Identify which cell holds the provided text, then report its [x, y] central coordinate. 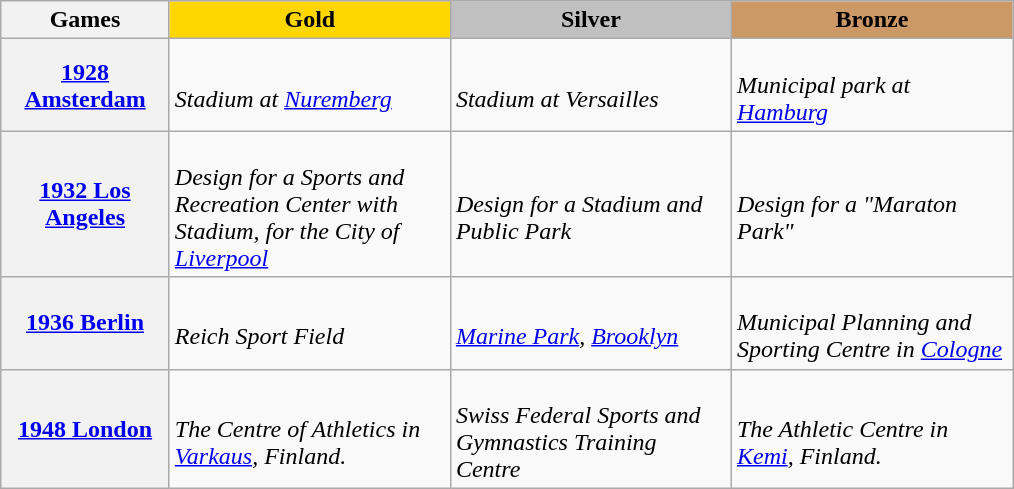
1932 Los Angeles [86, 204]
Swiss Federal Sports and Gymnastics Training Centre [590, 428]
1948 London [86, 428]
Reich Sport Field [310, 323]
1936 Berlin [86, 323]
Games [86, 20]
Design for a "Maraton Park" [872, 204]
Bronze [872, 20]
Design for a Stadium and Public Park [590, 204]
Stadium at Versailles [590, 85]
Municipal Planning and Sporting Centre in Cologne [872, 323]
The Centre of Athletics in Varkaus, Finland. [310, 428]
Design for a Sports and Recreation Center with Stadium, for the City of Liverpool [310, 204]
The Athletic Centre in Kemi, Finland. [872, 428]
Municipal park at Hamburg [872, 85]
Gold [310, 20]
Silver [590, 20]
Stadium at Nuremberg [310, 85]
Marine Park, Brooklyn [590, 323]
1928 Amsterdam [86, 85]
